Output the (x, y) coordinate of the center of the cell containing the given text.  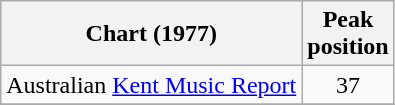
Chart (1977) (152, 34)
Peakposition (348, 34)
Australian Kent Music Report (152, 85)
37 (348, 85)
